Capture the cell that displays the provided text and extract its (x, y) central coordinate. 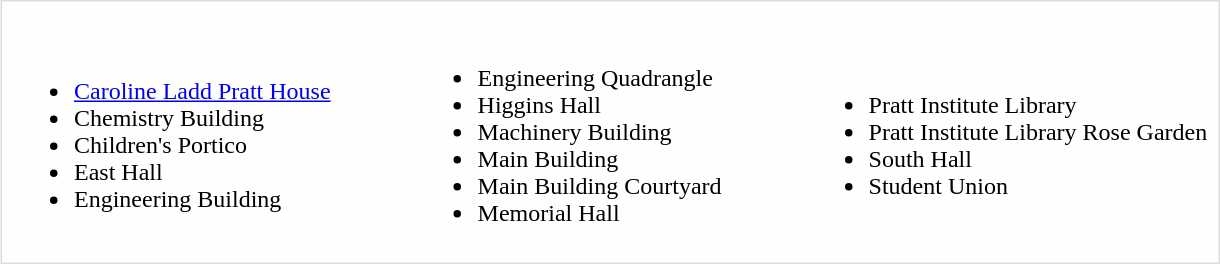
Caroline Ladd Pratt HouseChemistry BuildingChildren's PorticoEast HallEngineering Building (172, 132)
Engineering QuadrangleHiggins HallMachinery BuildingMain BuildingMain Building CourtyardMemorial Hall (570, 132)
Pratt Institute LibraryPratt Institute Library Rose GardenSouth HallStudent Union (1008, 132)
